Locate the cell with the specified text and output its [X, Y] center coordinate. 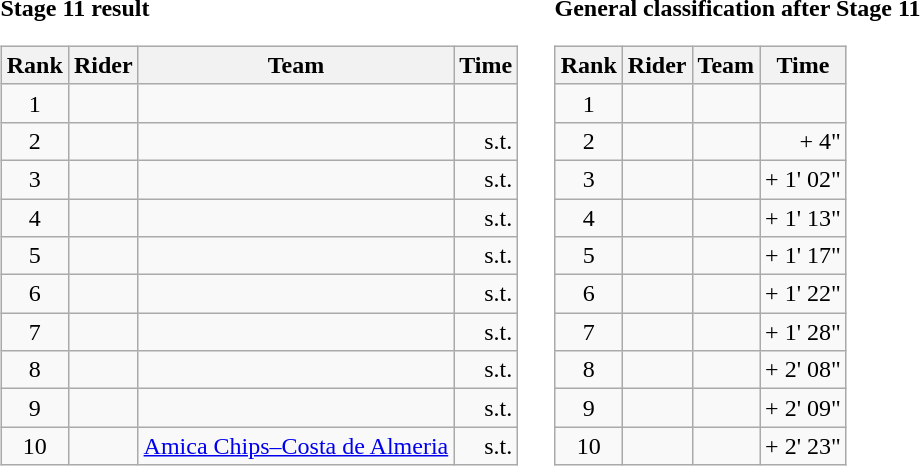
+ 2' 23" [804, 446]
+ 1' 02" [804, 179]
Amica Chips–Costa de Almeria [296, 446]
+ 1' 22" [804, 294]
+ 2' 08" [804, 370]
+ 1' 17" [804, 256]
+ 1' 13" [804, 217]
+ 2' 09" [804, 408]
+ 4" [804, 141]
+ 1' 28" [804, 332]
